From the cell containing the given text, extract its center point as (X, Y) coordinate. 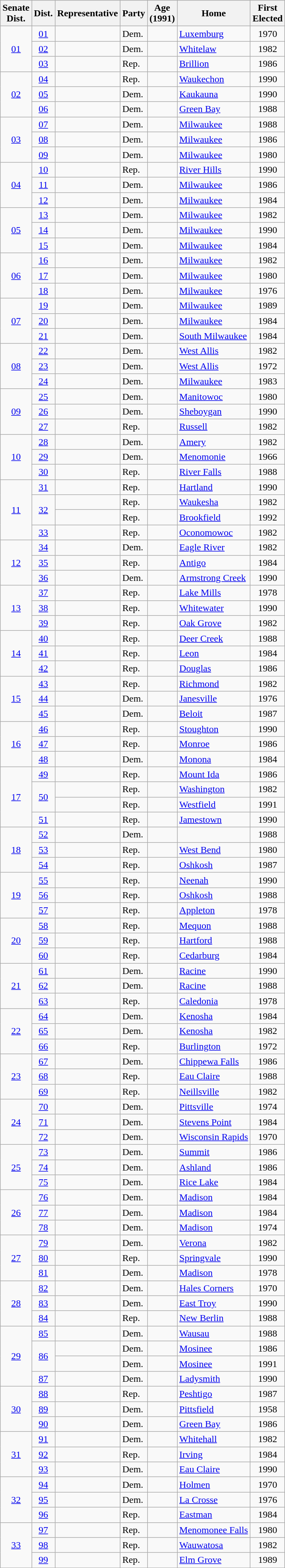
Brillion (214, 64)
56 (43, 895)
36 (43, 578)
Verona (214, 1243)
74 (43, 1167)
63 (43, 1001)
Peshtigo (214, 1394)
Home (214, 14)
98 (43, 1545)
69 (43, 1092)
57 (43, 910)
Holmen (214, 1485)
Mequon (214, 926)
Antigo (214, 563)
Age(1991) (162, 14)
Mount Ida (214, 774)
76 (43, 1198)
84 (43, 1318)
59 (43, 941)
Lake Mills (214, 593)
37 (43, 593)
Janesville (214, 699)
80 (43, 1258)
43 (43, 683)
Amery (214, 442)
86 (43, 1356)
FirstElected (268, 14)
48 (43, 759)
55 (43, 880)
60 (43, 956)
75 (43, 1182)
70 (43, 1107)
Stoughton (214, 729)
Leon (214, 653)
Richmond (214, 683)
River Hills (214, 170)
94 (43, 1485)
85 (43, 1333)
34 (43, 548)
82 (43, 1288)
East Troy (214, 1303)
Hartford (214, 941)
Oconomowoc (214, 532)
99 (43, 1560)
1966 (268, 457)
96 (43, 1515)
83 (43, 1303)
91 (43, 1439)
52 (43, 835)
Deer Creek (214, 638)
Ashland (214, 1167)
Wisconsin Rapids (214, 1137)
93 (43, 1470)
Burlington (214, 1046)
Summit (214, 1152)
New Berlin (214, 1318)
Cedarburg (214, 956)
Luxemburg (214, 34)
40 (43, 638)
Stevens Point (214, 1122)
1992 (268, 517)
Representative (87, 14)
68 (43, 1076)
44 (43, 699)
Menomonie (214, 457)
90 (43, 1424)
Dist. (43, 14)
39 (43, 623)
71 (43, 1122)
Menomonee Falls (214, 1530)
Whitewater (214, 608)
Armstrong Creek (214, 578)
West Bend (214, 850)
89 (43, 1409)
61 (43, 971)
Brookfield (214, 517)
88 (43, 1394)
River Falls (214, 472)
Elm Grove (214, 1560)
38 (43, 608)
Caledonia (214, 1001)
Beloit (214, 714)
42 (43, 668)
Wauwatosa (214, 1545)
Oak Grove (214, 623)
47 (43, 744)
Party (134, 14)
Manitowoc (214, 396)
Ladysmith (214, 1379)
97 (43, 1530)
67 (43, 1061)
Whitehall (214, 1439)
Hales Corners (214, 1288)
Appleton (214, 910)
Jamestown (214, 820)
Neenah (214, 880)
54 (43, 865)
Springvale (214, 1258)
Neillsville (214, 1092)
78 (43, 1228)
Waukechon (214, 79)
Hartland (214, 487)
92 (43, 1454)
87 (43, 1379)
Whitelaw (214, 49)
41 (43, 653)
79 (43, 1243)
Eastman (214, 1515)
49 (43, 774)
Chippewa Falls (214, 1061)
81 (43, 1273)
Monroe (214, 744)
Sheboygan (214, 411)
Kaukauna (214, 94)
45 (43, 714)
Irving (214, 1454)
58 (43, 926)
Pittsville (214, 1107)
SenateDist. (16, 14)
50 (43, 797)
35 (43, 563)
1983 (268, 381)
95 (43, 1500)
53 (43, 850)
51 (43, 820)
46 (43, 729)
1958 (268, 1409)
Washington (214, 789)
62 (43, 986)
65 (43, 1031)
Pittsfield (214, 1409)
Monona (214, 759)
South Milwaukee (214, 336)
Eagle River (214, 548)
Russell (214, 426)
Waukesha (214, 502)
77 (43, 1213)
La Crosse (214, 1500)
Douglas (214, 668)
64 (43, 1016)
66 (43, 1046)
Westfield (214, 804)
73 (43, 1152)
Wausau (214, 1333)
72 (43, 1137)
Rice Lake (214, 1182)
